For the text-containing cell, return its midpoint in [x, y] coordinate format. 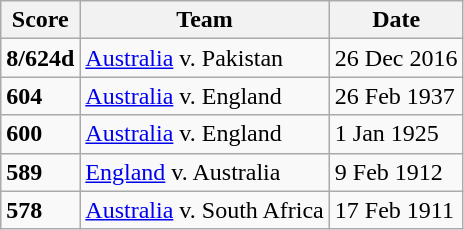
26 Dec 2016 [396, 58]
England v. Australia [204, 172]
578 [40, 210]
9 Feb 1912 [396, 172]
589 [40, 172]
600 [40, 134]
1 Jan 1925 [396, 134]
8/624d [40, 58]
Australia v. Pakistan [204, 58]
Team [204, 20]
Date [396, 20]
Australia v. South Africa [204, 210]
604 [40, 96]
17 Feb 1911 [396, 210]
Score [40, 20]
26 Feb 1937 [396, 96]
